Search for the cell housing the specified text and yield its [x, y] center coordinate. 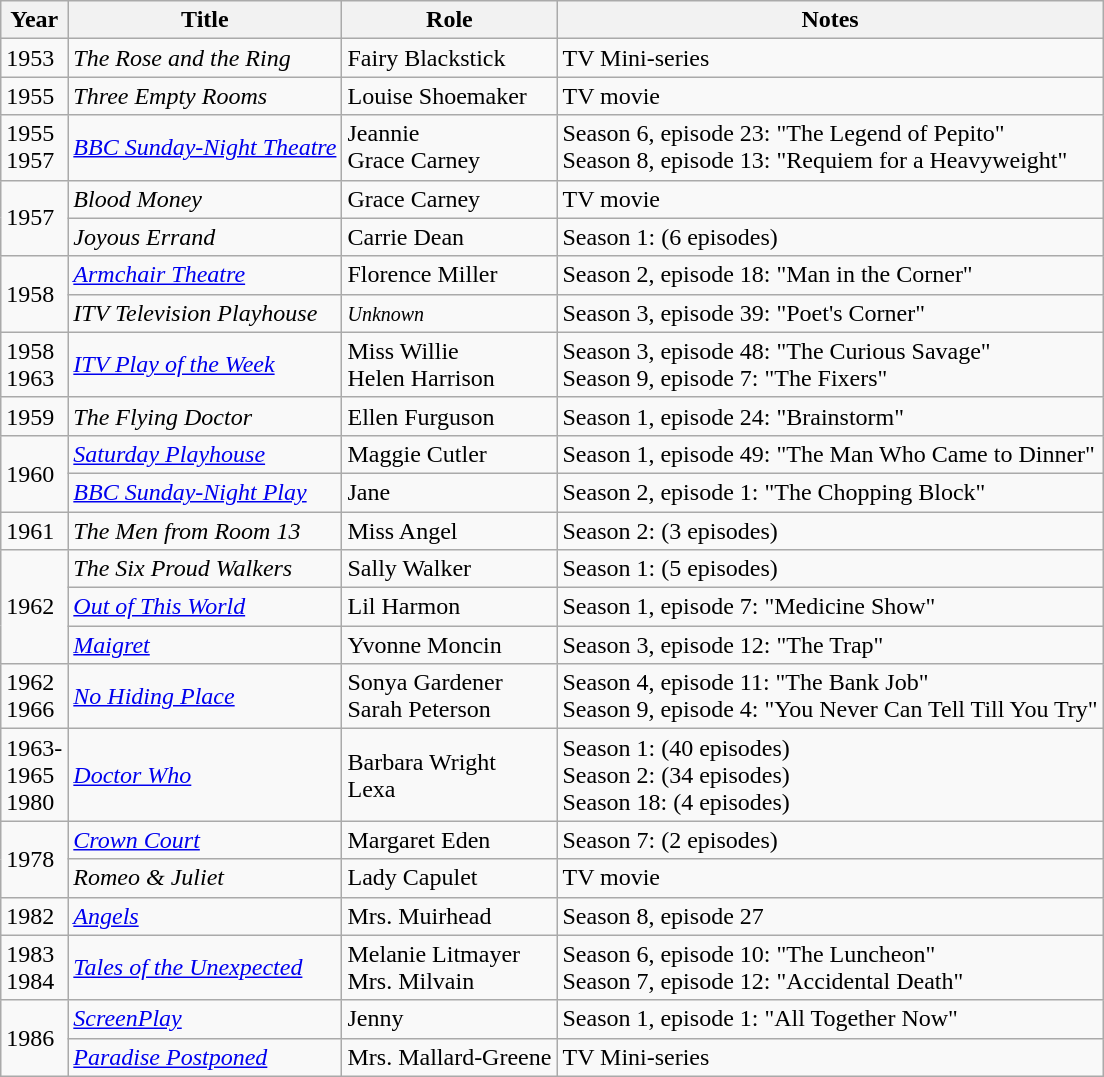
Blood Money [205, 199]
1986 [34, 1038]
1978 [34, 859]
Maigret [205, 645]
1959 [34, 416]
Season 3, episode 48: "The Curious Savage"Season 9, episode 7: "The Fixers" [830, 364]
Saturday Playhouse [205, 454]
Paradise Postponed [205, 1057]
Season 1: (40 episodes)Season 2: (34 episodes)Season 18: (4 episodes) [830, 775]
19831984 [34, 968]
Season 3, episode 12: "The Trap" [830, 645]
Mrs. Muirhead [450, 916]
Tales of the Unexpected [205, 968]
Season 1, episode 24: "Brainstorm" [830, 416]
19621966 [34, 696]
Maggie Cutler [450, 454]
Role [450, 20]
Mrs. Mallard-Greene [450, 1057]
1957 [34, 218]
1955 [34, 96]
Season 1, episode 49: "The Man Who Came to Dinner" [830, 454]
1963-19651980 [34, 775]
1961 [34, 531]
Three Empty Rooms [205, 96]
Crown Court [205, 840]
Season 6, episode 23: "The Legend of Pepito"Season 8, episode 13: "Requiem for a Heavyweight" [830, 148]
ScreenPlay [205, 1019]
1960 [34, 473]
Season 1: (5 episodes) [830, 569]
Title [205, 20]
1982 [34, 916]
1962 [34, 607]
Season 2, episode 18: "Man in the Corner" [830, 275]
Season 2, episode 1: "The Chopping Block" [830, 492]
No Hiding Place [205, 696]
Barbara WrightLexa [450, 775]
Year [34, 20]
Unknown [450, 313]
ITV Television Playhouse [205, 313]
Season 7: (2 episodes) [830, 840]
Season 3, episode 39: "Poet's Corner" [830, 313]
Florence Miller [450, 275]
Sally Walker [450, 569]
19581963 [34, 364]
The Flying Doctor [205, 416]
BBC Sunday-Night Play [205, 492]
BBC Sunday-Night Theatre [205, 148]
Carrie Dean [450, 237]
Season 4, episode 11: "The Bank Job"Season 9, episode 4: "You Never Can Tell Till You Try" [830, 696]
19551957 [34, 148]
Sonya GardenerSarah Peterson [450, 696]
Armchair Theatre [205, 275]
Out of This World [205, 607]
Joyous Errand [205, 237]
Season 2: (3 episodes) [830, 531]
Margaret Eden [450, 840]
The Men from Room 13 [205, 531]
Doctor Who [205, 775]
Season 1, episode 1: "All Together Now" [830, 1019]
Lil Harmon [450, 607]
ITV Play of the Week [205, 364]
Season 1: (6 episodes) [830, 237]
Jane [450, 492]
JeannieGrace Carney [450, 148]
The Rose and the Ring [205, 58]
1958 [34, 294]
Angels [205, 916]
Melanie LitmayerMrs. Milvain [450, 968]
Louise Shoemaker [450, 96]
Ellen Furguson [450, 416]
Season 8, episode 27 [830, 916]
Jenny [450, 1019]
Fairy Blackstick [450, 58]
Lady Capulet [450, 878]
Season 1, episode 7: "Medicine Show" [830, 607]
Grace Carney [450, 199]
Season 6, episode 10: "The Luncheon"Season 7, episode 12: "Accidental Death" [830, 968]
Romeo & Juliet [205, 878]
Notes [830, 20]
Miss Angel [450, 531]
Miss WillieHelen Harrison [450, 364]
1953 [34, 58]
Yvonne Moncin [450, 645]
The Six Proud Walkers [205, 569]
